Identify which cell holds the provided text, then report its (x, y) central coordinate. 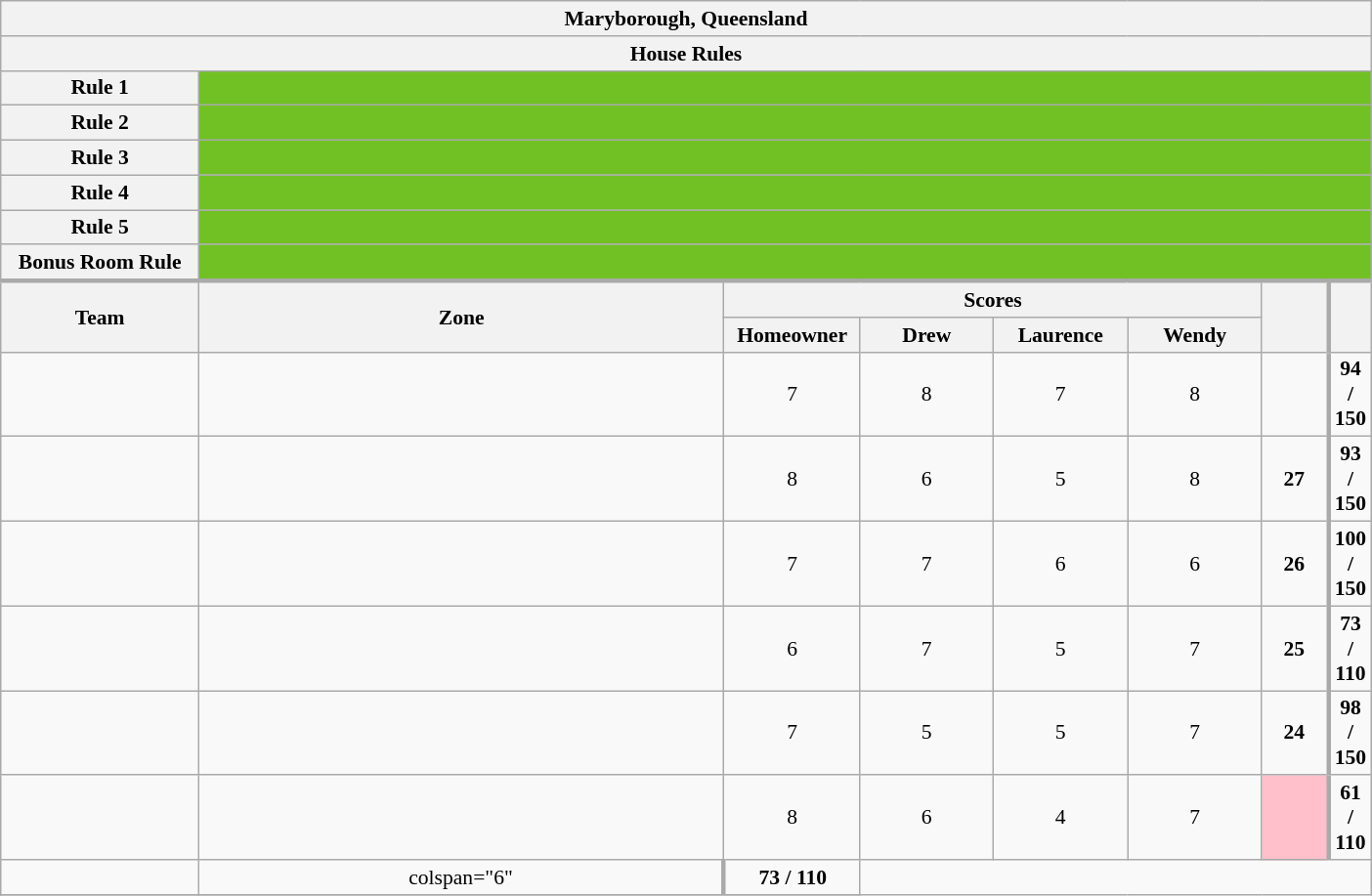
24 (1295, 733)
Maryborough, Queensland (686, 19)
Rule 5 (100, 228)
61 / 110 (1350, 819)
colspan="6" (461, 877)
Drew (926, 335)
House Rules (686, 54)
100 / 150 (1350, 565)
Rule 3 (100, 158)
93 / 150 (1350, 479)
98 / 150 (1350, 733)
Team (100, 317)
Rule 1 (100, 88)
25 (1295, 649)
Rule 4 (100, 192)
Zone (461, 317)
Homeowner (792, 335)
27 (1295, 479)
Scores (993, 299)
94 / 150 (1350, 395)
4 (1060, 819)
Laurence (1060, 335)
26 (1295, 565)
Rule 2 (100, 123)
Bonus Room Rule (100, 264)
Wendy (1194, 335)
